Detect which cell encompasses the target text, then output its [X, Y] center coordinate. 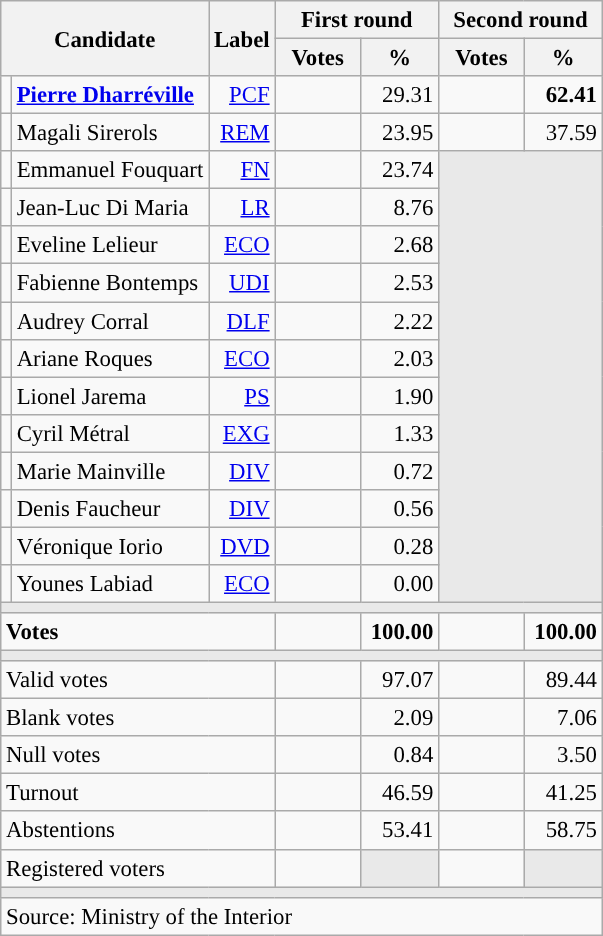
Fabienne Bontemps [110, 283]
Null votes [138, 755]
Turnout [138, 793]
97.07 [399, 680]
Pierre Dharréville [110, 95]
58.75 [563, 831]
Eveline Lelieur [110, 245]
First round [357, 20]
0.00 [399, 584]
2.03 [399, 358]
53.41 [399, 831]
FN [242, 170]
Jean-Luc Di Maria [110, 208]
3.50 [563, 755]
1.90 [399, 396]
LR [242, 208]
0.56 [399, 509]
Magali Sirerols [110, 133]
Valid votes [138, 680]
62.41 [563, 95]
23.95 [399, 133]
Source: Ministry of the Interior [302, 916]
29.31 [399, 95]
Registered voters [138, 868]
REM [242, 133]
8.76 [399, 208]
PCF [242, 95]
2.53 [399, 283]
7.06 [563, 718]
Ariane Roques [110, 358]
23.74 [399, 170]
46.59 [399, 793]
Marie Mainville [110, 471]
41.25 [563, 793]
Abstentions [138, 831]
PS [242, 396]
Younes Labiad [110, 584]
Emmanuel Fouquart [110, 170]
Label [242, 38]
Cyril Métral [110, 433]
Second round [521, 20]
DLF [242, 321]
DVD [242, 546]
Candidate [105, 38]
89.44 [563, 680]
Véronique Iorio [110, 546]
37.59 [563, 133]
UDI [242, 283]
Denis Faucheur [110, 509]
2.22 [399, 321]
0.28 [399, 546]
0.72 [399, 471]
0.84 [399, 755]
Blank votes [138, 718]
2.68 [399, 245]
Audrey Corral [110, 321]
Lionel Jarema [110, 396]
1.33 [399, 433]
EXG [242, 433]
2.09 [399, 718]
